Scan for the cell matching the given text and deliver its [x, y] coordinate at center. 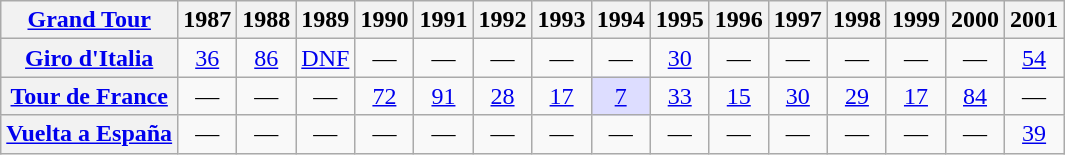
Grand Tour [90, 20]
1991 [444, 20]
1990 [384, 20]
1989 [326, 20]
1987 [208, 20]
29 [856, 96]
39 [1034, 134]
1994 [620, 20]
54 [1034, 58]
1995 [680, 20]
DNF [326, 58]
1997 [798, 20]
33 [680, 96]
1998 [856, 20]
2001 [1034, 20]
1996 [738, 20]
1988 [266, 20]
Giro d'Italia [90, 58]
86 [266, 58]
1993 [562, 20]
2000 [974, 20]
28 [502, 96]
84 [974, 96]
Vuelta a España [90, 134]
7 [620, 96]
36 [208, 58]
1992 [502, 20]
Tour de France [90, 96]
15 [738, 96]
91 [444, 96]
1999 [916, 20]
72 [384, 96]
